Find where the given text appears and provide that cell's center as [X, Y] coordinate. 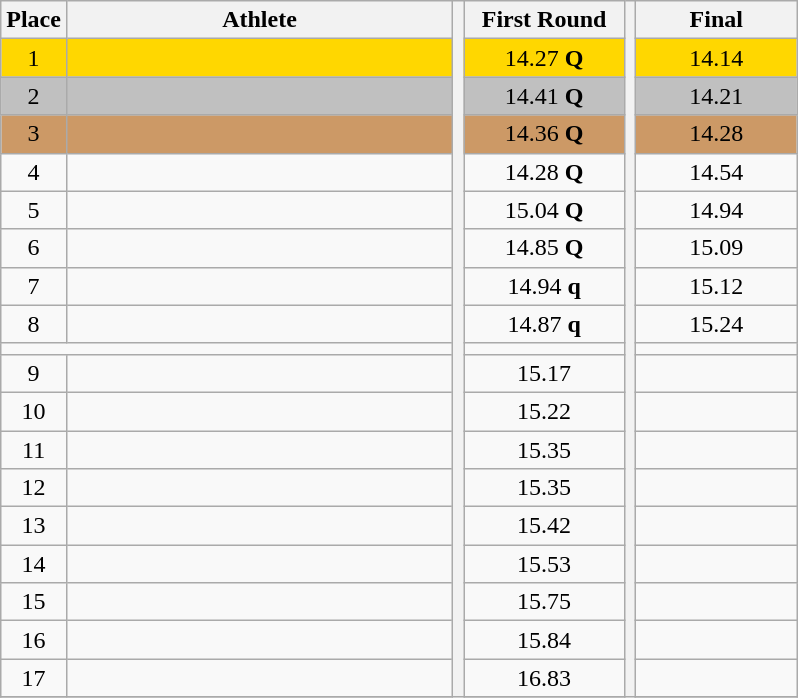
14.85 Q [544, 248]
Place [34, 20]
2 [34, 96]
15.84 [544, 640]
13 [34, 526]
14.94 [716, 210]
9 [34, 373]
14.94 q [544, 286]
15.09 [716, 248]
14.28 [716, 134]
14.87 q [544, 324]
15.12 [716, 286]
11 [34, 449]
15.24 [716, 324]
14 [34, 564]
8 [34, 324]
14.54 [716, 172]
14.36 Q [544, 134]
6 [34, 248]
14.27 Q [544, 58]
15.53 [544, 564]
14.41 Q [544, 96]
14.14 [716, 58]
17 [34, 678]
1 [34, 58]
5 [34, 210]
Athlete [259, 20]
First Round [544, 20]
14.21 [716, 96]
15.04 Q [544, 210]
16 [34, 640]
15.42 [544, 526]
3 [34, 134]
10 [34, 411]
15.17 [544, 373]
12 [34, 488]
Final [716, 20]
7 [34, 286]
15 [34, 602]
15.75 [544, 602]
16.83 [544, 678]
15.22 [544, 411]
14.28 Q [544, 172]
4 [34, 172]
